Extract the (x, y) coordinate from the center of the cell holding the provided text.  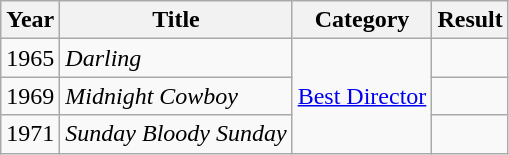
Midnight Cowboy (176, 96)
Title (176, 20)
Darling (176, 58)
Category (362, 20)
Year (30, 20)
1965 (30, 58)
Result (470, 20)
Sunday Bloody Sunday (176, 134)
1971 (30, 134)
1969 (30, 96)
Best Director (362, 96)
